Return (x, y) of the center of cell containing provided text 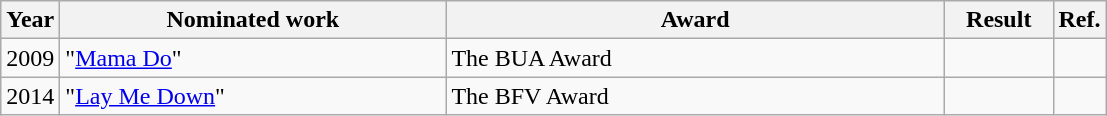
"Lay Me Down" (253, 96)
Nominated work (253, 20)
The BUA Award (696, 58)
Award (696, 20)
Ref. (1080, 20)
The BFV Award (696, 96)
2014 (30, 96)
2009 (30, 58)
"Mama Do" (253, 58)
Year (30, 20)
Result (998, 20)
